Search for the cell housing the specified text and yield its (x, y) center coordinate. 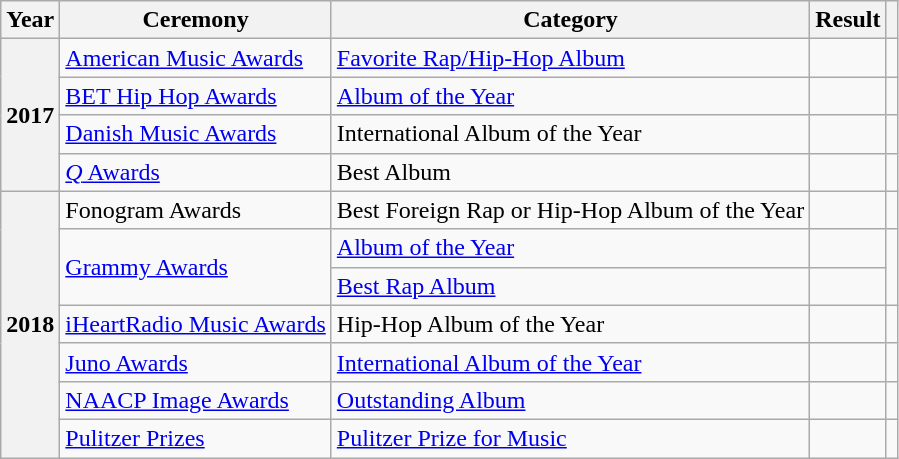
2017 (30, 115)
Fonogram Awards (196, 210)
Ceremony (196, 20)
Hip-Hop Album of the Year (570, 324)
BET Hip Hop Awards (196, 96)
Danish Music Awards (196, 134)
Pulitzer Prizes (196, 438)
iHeartRadio Music Awards (196, 324)
NAACP Image Awards (196, 400)
2018 (30, 324)
Best Rap Album (570, 286)
Favorite Rap/Hip-Hop Album (570, 58)
Result (848, 20)
Grammy Awards (196, 267)
Year (30, 20)
American Music Awards (196, 58)
Q Awards (196, 172)
Best Album (570, 172)
Pulitzer Prize for Music (570, 438)
Juno Awards (196, 362)
Best Foreign Rap or Hip-Hop Album of the Year (570, 210)
Outstanding Album (570, 400)
Category (570, 20)
